Determine the (x, y) coordinate at the center of the cell enclosing the given text.  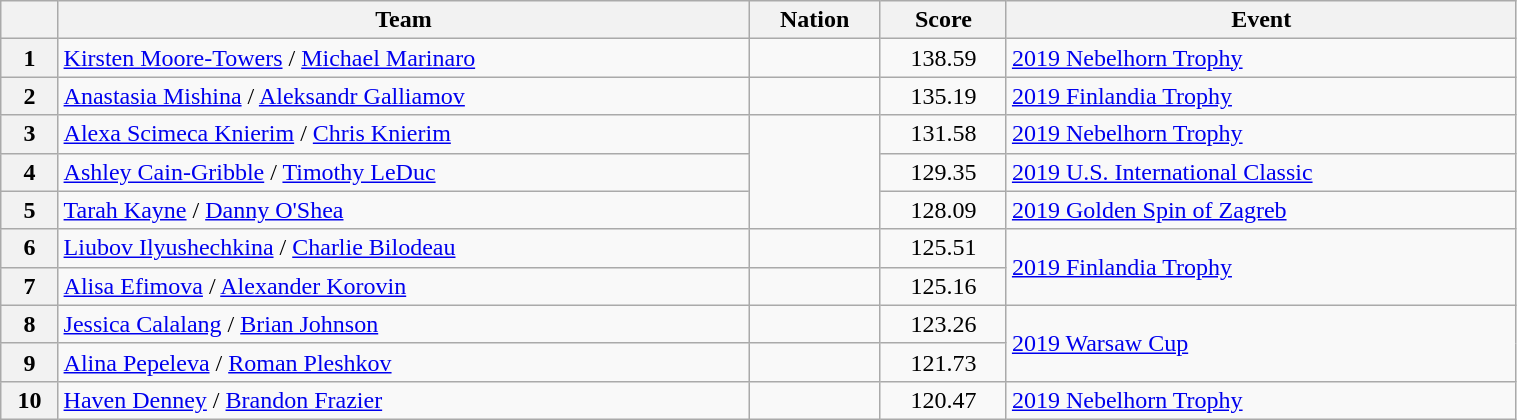
Alisa Efimova / Alexander Korovin (404, 286)
128.09 (943, 210)
129.35 (943, 172)
8 (30, 324)
4 (30, 172)
Event (1261, 20)
Team (404, 20)
Liubov Ilyushechkina / Charlie Bilodeau (404, 248)
131.58 (943, 134)
Nation (814, 20)
1 (30, 58)
123.26 (943, 324)
Haven Denney / Brandon Frazier (404, 400)
Ashley Cain-Gribble / Timothy LeDuc (404, 172)
7 (30, 286)
10 (30, 400)
Tarah Kayne / Danny O'Shea (404, 210)
120.47 (943, 400)
Anastasia Mishina / Aleksandr Galliamov (404, 96)
5 (30, 210)
2019 Warsaw Cup (1261, 343)
125.51 (943, 248)
6 (30, 248)
Score (943, 20)
2019 Golden Spin of Zagreb (1261, 210)
3 (30, 134)
9 (30, 362)
Jessica Calalang / Brian Johnson (404, 324)
138.59 (943, 58)
121.73 (943, 362)
2 (30, 96)
135.19 (943, 96)
Alexa Scimeca Knierim / Chris Knierim (404, 134)
Kirsten Moore-Towers / Michael Marinaro (404, 58)
2019 U.S. International Classic (1261, 172)
125.16 (943, 286)
Alina Pepeleva / Roman Pleshkov (404, 362)
